Determine the [x, y] coordinate at the center of the cell enclosing the given text.  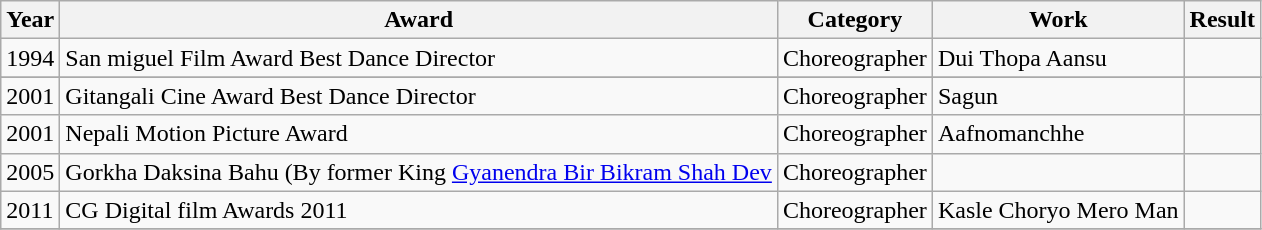
1994 [30, 58]
Work [1058, 20]
Gitangali Cine Award Best Dance Director [419, 96]
San miguel Film Award Best Dance Director [419, 58]
Aafnomanchhe [1058, 134]
Nepali Motion Picture Award [419, 134]
2011 [30, 210]
Year [30, 20]
Kasle Choryo Mero Man [1058, 210]
Award [419, 20]
2005 [30, 172]
Sagun [1058, 96]
Dui Thopa Aansu [1058, 58]
CG Digital film Awards 2011 [419, 210]
Result [1222, 20]
Category [854, 20]
Gorkha Daksina Bahu (By former King Gyanendra Bir Bikram Shah Dev [419, 172]
